Scan for the cell matching the given text and deliver its (x, y) coordinate at center. 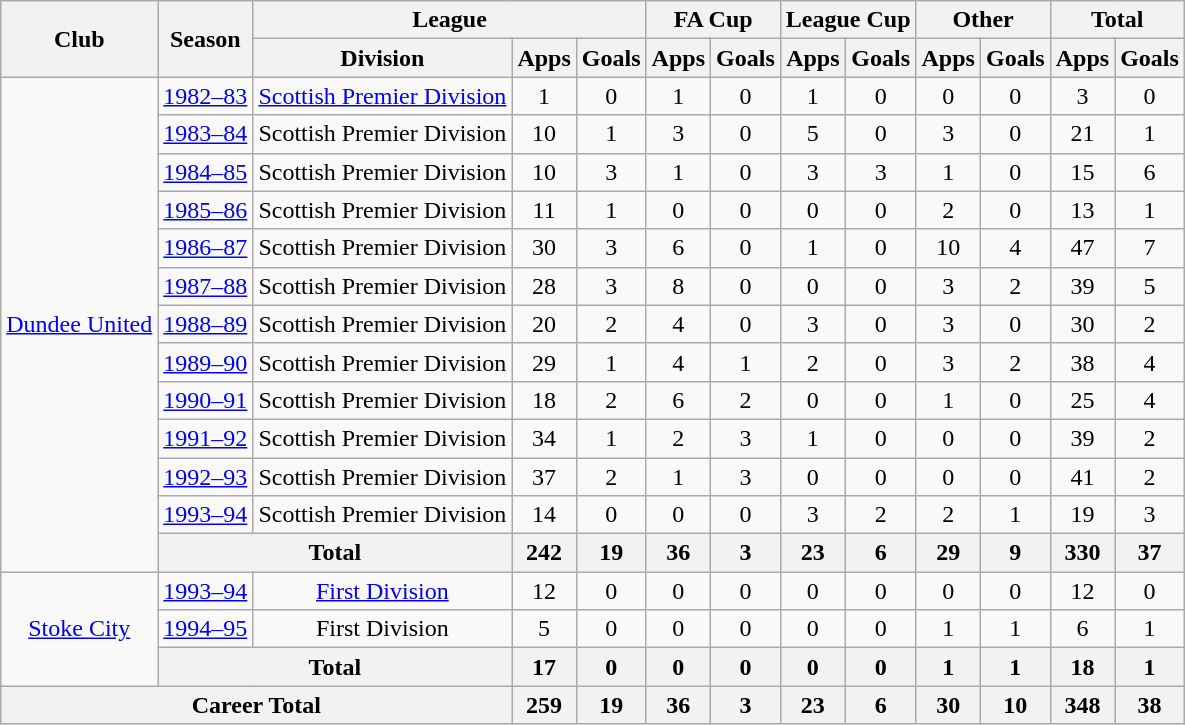
330 (1082, 553)
1988–89 (206, 324)
Career Total (256, 705)
League (450, 20)
Club (80, 39)
1982–83 (206, 96)
Other (983, 20)
348 (1082, 705)
242 (544, 553)
25 (1082, 400)
1987–88 (206, 286)
1985–86 (206, 210)
1984–85 (206, 172)
Dundee United (80, 324)
20 (544, 324)
15 (1082, 172)
8 (678, 286)
41 (1082, 477)
1986–87 (206, 248)
259 (544, 705)
FA Cup (713, 20)
11 (544, 210)
21 (1082, 134)
9 (1015, 553)
Division (382, 58)
1983–84 (206, 134)
Stoke City (80, 629)
14 (544, 515)
28 (544, 286)
League Cup (848, 20)
1991–92 (206, 438)
1992–93 (206, 477)
7 (1150, 248)
17 (544, 667)
34 (544, 438)
1989–90 (206, 362)
1990–91 (206, 400)
1994–95 (206, 629)
Season (206, 39)
47 (1082, 248)
13 (1082, 210)
